For the text-containing cell, return its midpoint in [x, y] coordinate format. 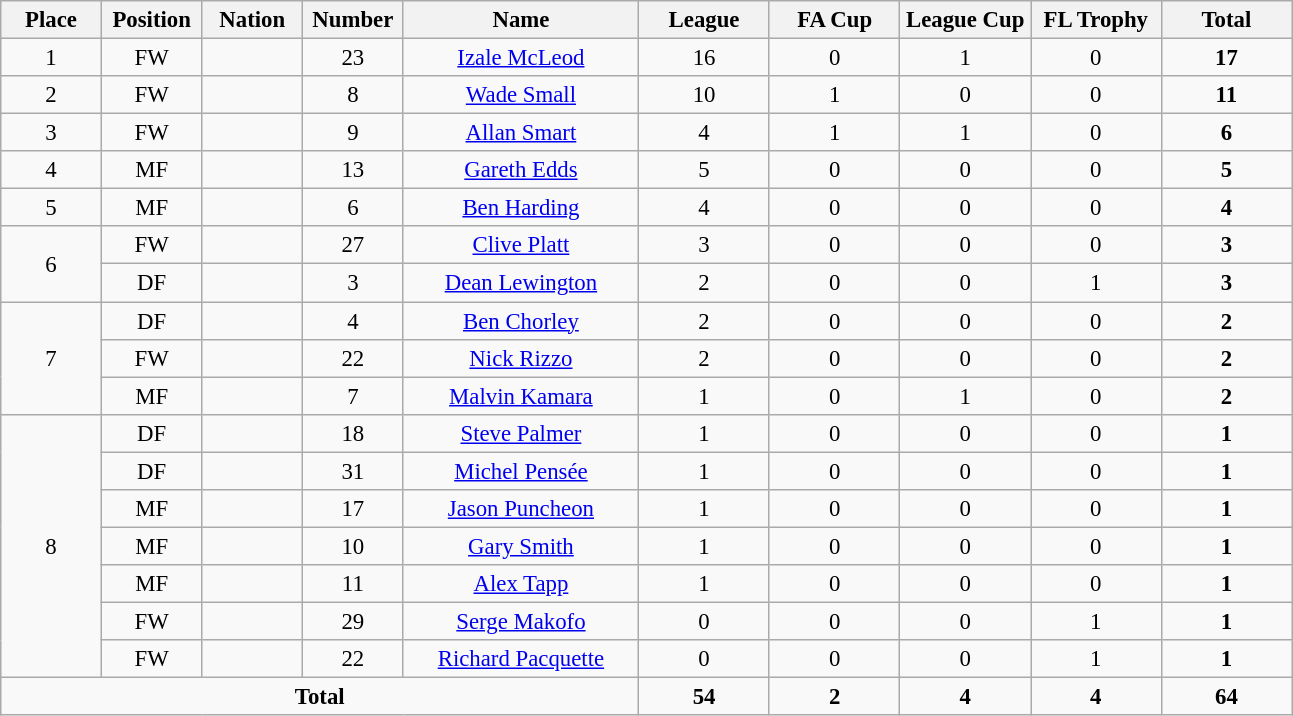
9 [354, 133]
Michel Pensée [521, 471]
Gary Smith [521, 546]
FA Cup [834, 20]
FL Trophy [1096, 20]
23 [354, 58]
Ben Chorley [521, 321]
Jason Puncheon [521, 509]
64 [1226, 697]
27 [354, 245]
League [704, 20]
16 [704, 58]
Malvin Kamara [521, 396]
Richard Pacquette [521, 659]
Wade Small [521, 95]
Place [52, 20]
Ben Harding [521, 208]
Serge Makofo [521, 621]
League Cup [966, 20]
Alex Tapp [521, 584]
Izale McLeod [521, 58]
Number [354, 20]
54 [704, 697]
Clive Platt [521, 245]
31 [354, 471]
13 [354, 170]
29 [354, 621]
Name [521, 20]
Nation [252, 20]
Nick Rizzo [521, 358]
Gareth Edds [521, 170]
18 [354, 433]
Position [152, 20]
Steve Palmer [521, 433]
Dean Lewington [521, 283]
Allan Smart [521, 133]
